Determine the [X, Y] coordinate at the center of the cell enclosing the given text.  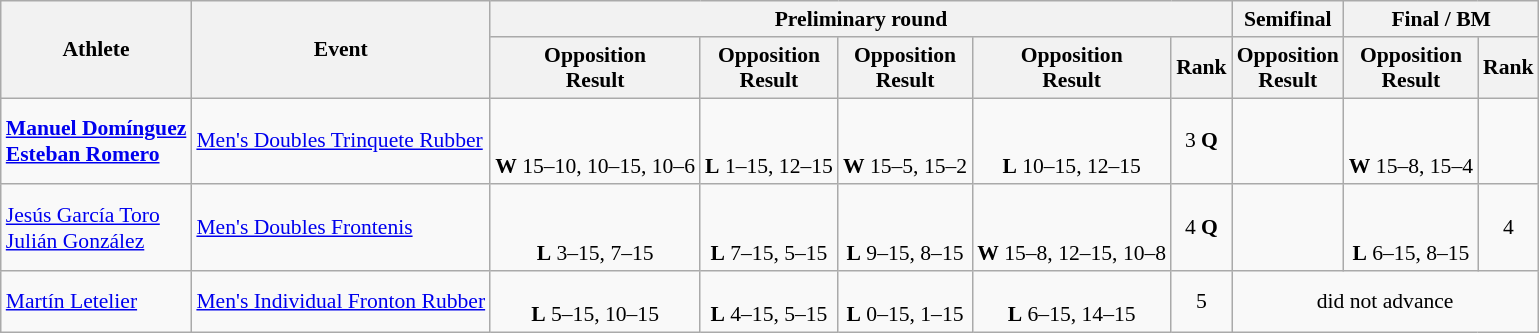
Final / BM [1442, 19]
L 9–15, 8–15 [905, 228]
Manuel DomínguezEsteban Romero [96, 142]
L 10–15, 12–15 [1072, 142]
Preliminary round [860, 19]
L 4–15, 5–15 [769, 302]
Men's Doubles Trinquete Rubber [340, 142]
L 3–15, 7–15 [595, 228]
Semifinal [1288, 19]
W 15–8, 12–15, 10–8 [1072, 228]
Men's Doubles Frontenis [340, 228]
Martín Letelier [96, 302]
did not advance [1386, 302]
Event [340, 50]
L 1–15, 12–15 [769, 142]
L 0–15, 1–15 [905, 302]
Athlete [96, 50]
Jesús García ToroJulián González [96, 228]
4 Q [1202, 228]
4 [1508, 228]
Men's Individual Fronton Rubber [340, 302]
L 7–15, 5–15 [769, 228]
L 5–15, 10–15 [595, 302]
W 15–8, 15–4 [1411, 142]
W 15–10, 10–15, 10–6 [595, 142]
L 6–15, 14–15 [1072, 302]
L 6–15, 8–15 [1411, 228]
W 15–5, 15–2 [905, 142]
5 [1202, 302]
3 Q [1202, 142]
